Extract the (X, Y) coordinate from the center of the cell holding the provided text.  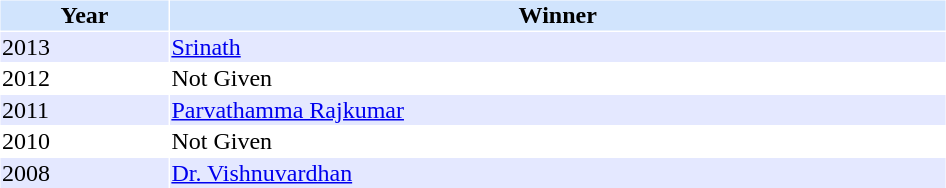
Srinath (558, 47)
2008 (84, 173)
Parvathamma Rajkumar (558, 110)
2011 (84, 110)
2013 (84, 47)
2010 (84, 141)
2012 (84, 79)
Dr. Vishnuvardhan (558, 173)
Year (84, 15)
Winner (558, 15)
